Capture the cell that displays the provided text and extract its [x, y] central coordinate. 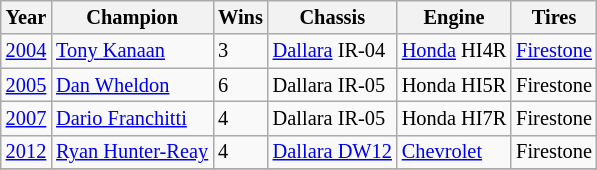
Wins [240, 17]
2012 [26, 152]
Dallara IR-04 [332, 51]
Honda HI4R [454, 51]
Tires [554, 17]
6 [240, 85]
Chevrolet [454, 152]
Engine [454, 17]
Tony Kanaan [132, 51]
Chassis [332, 17]
Dan Wheldon [132, 85]
3 [240, 51]
Honda HI7R [454, 118]
Ryan Hunter-Reay [132, 152]
Honda HI5R [454, 85]
2007 [26, 118]
2005 [26, 85]
2004 [26, 51]
Champion [132, 17]
Dallara DW12 [332, 152]
Year [26, 17]
Dario Franchitti [132, 118]
